Scan for the cell matching the given text and deliver its (x, y) coordinate at center. 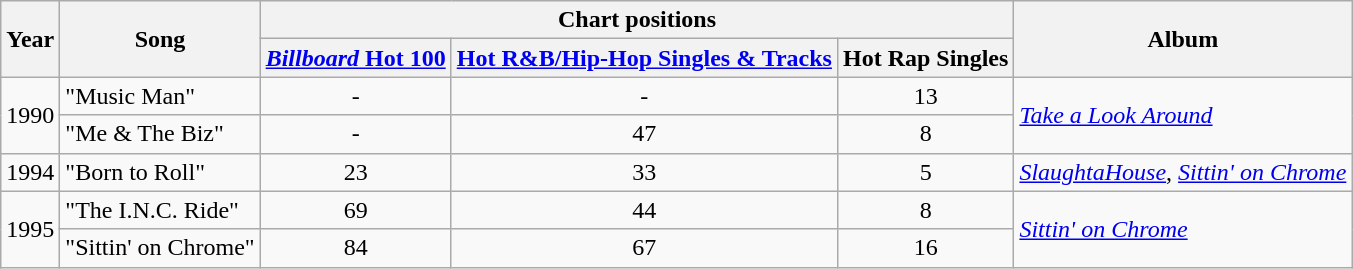
67 (644, 248)
1990 (30, 115)
Hot Rap Singles (925, 58)
69 (356, 210)
"Born to Roll" (160, 172)
Year (30, 39)
13 (925, 96)
47 (644, 134)
1994 (30, 172)
Hot R&B/Hip-Hop Singles & Tracks (644, 58)
33 (644, 172)
"The I.N.C. Ride" (160, 210)
44 (644, 210)
5 (925, 172)
SlaughtaHouse, Sittin' on Chrome (1183, 172)
1995 (30, 229)
84 (356, 248)
Chart positions (637, 20)
Billboard Hot 100 (356, 58)
16 (925, 248)
Album (1183, 39)
"Me & The Biz" (160, 134)
"Music Man" (160, 96)
Take a Look Around (1183, 115)
"Sittin' on Chrome" (160, 248)
Sittin' on Chrome (1183, 229)
Song (160, 39)
23 (356, 172)
